Return [X, Y] of the center of cell containing provided text 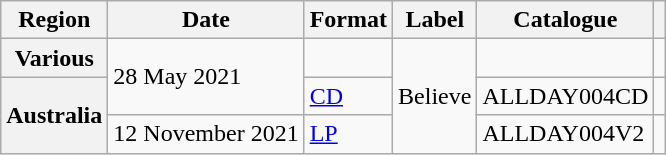
Believe [435, 96]
ALLDAY004V2 [566, 134]
Format [348, 20]
CD [348, 96]
Catalogue [566, 20]
Date [206, 20]
12 November 2021 [206, 134]
Region [54, 20]
28 May 2021 [206, 77]
Various [54, 58]
Label [435, 20]
LP [348, 134]
ALLDAY004CD [566, 96]
Australia [54, 115]
